Provide the [X, Y] coordinate of the cell's center where the given text is located.  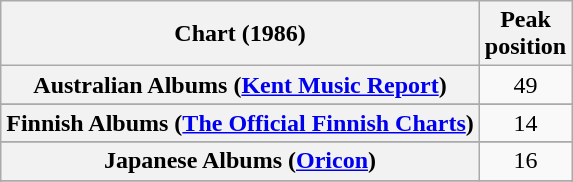
14 [525, 123]
Peakposition [525, 34]
16 [525, 161]
Australian Albums (Kent Music Report) [240, 85]
Chart (1986) [240, 34]
Japanese Albums (Oricon) [240, 161]
49 [525, 85]
Finnish Albums (The Official Finnish Charts) [240, 123]
